Capture the cell that displays the provided text and extract its (x, y) central coordinate. 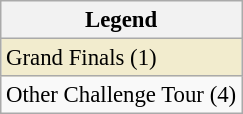
Legend (122, 20)
Grand Finals (1) (122, 58)
Other Challenge Tour (4) (122, 95)
